Locate the cell with the specified text and output its (X, Y) center coordinate. 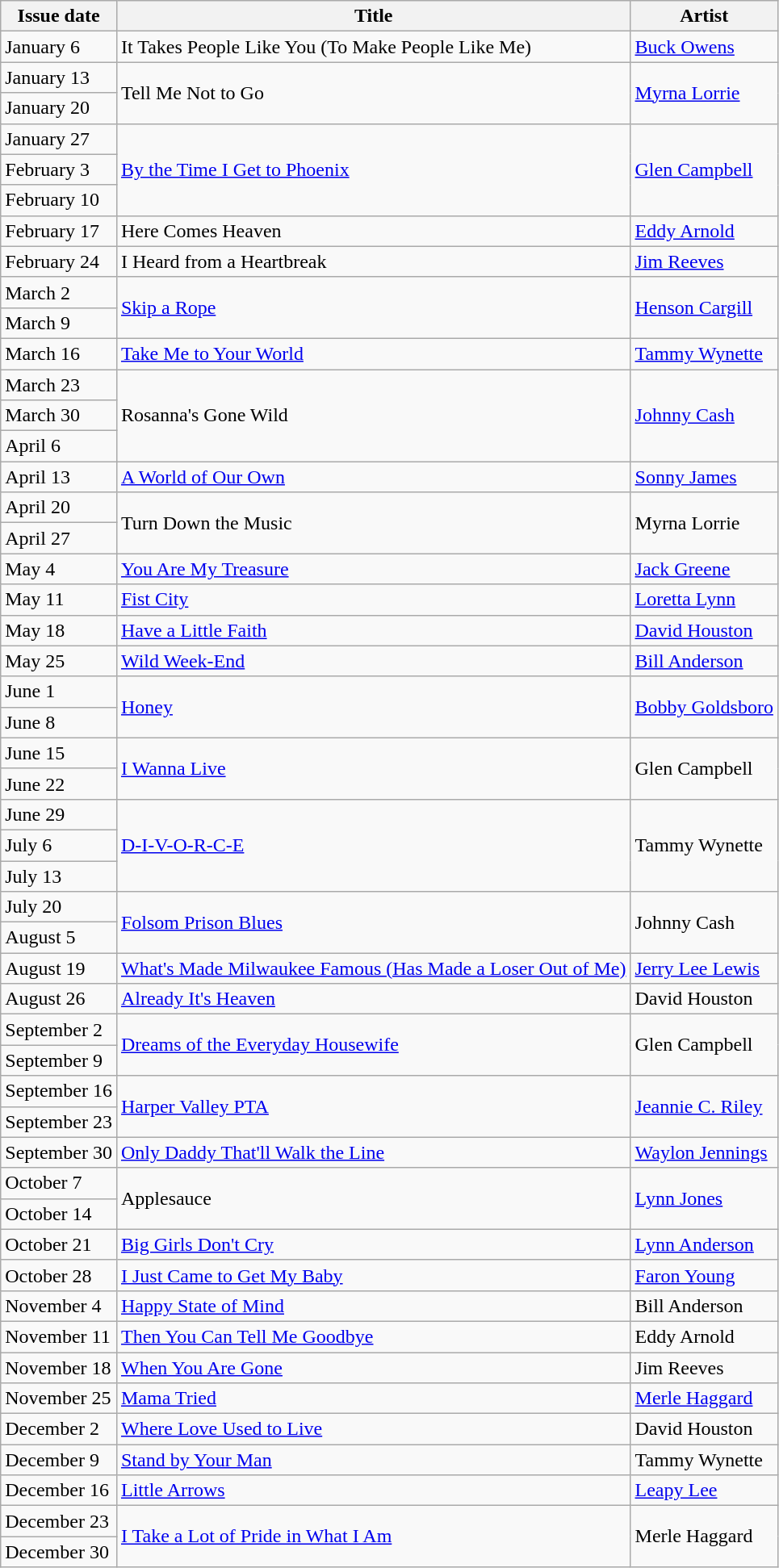
Title (373, 16)
December 16 (59, 1491)
Dreams of the Everyday Housewife (373, 1045)
Loretta Lynn (704, 600)
Applesauce (373, 1198)
November 4 (59, 1306)
Stand by Your Man (373, 1460)
Take Me to Your World (373, 353)
September 23 (59, 1122)
September 30 (59, 1152)
November 25 (59, 1399)
May 18 (59, 630)
I Wanna Live (373, 768)
August 26 (59, 999)
Harper Valley PTA (373, 1106)
December 23 (59, 1521)
Already It's Heaven (373, 999)
Artist (704, 16)
January 27 (59, 139)
Leapy Lee (704, 1491)
By the Time I Get to Phoenix (373, 169)
October 21 (59, 1244)
August 19 (59, 968)
Buck Owens (704, 47)
September 9 (59, 1060)
February 10 (59, 200)
July 20 (59, 907)
Where Love Used to Live (373, 1429)
Lynn Jones (704, 1198)
Only Daddy That'll Walk the Line (373, 1152)
Happy State of Mind (373, 1306)
Jeannie C. Riley (704, 1106)
Skip a Rope (373, 307)
February 3 (59, 169)
March 2 (59, 292)
May 4 (59, 569)
Lynn Anderson (704, 1244)
April 13 (59, 477)
Honey (373, 707)
Turn Down the Music (373, 523)
Tell Me Not to Go (373, 93)
A World of Our Own (373, 477)
Henson Cargill (704, 307)
December 30 (59, 1552)
October 7 (59, 1183)
Little Arrows (373, 1491)
June 22 (59, 784)
September 2 (59, 1030)
Waylon Jennings (704, 1152)
September 16 (59, 1091)
May 25 (59, 661)
March 9 (59, 323)
Faron Young (704, 1275)
I Heard from a Heartbreak (373, 261)
Wild Week-End (373, 661)
October 14 (59, 1214)
May 11 (59, 600)
Jerry Lee Lewis (704, 968)
D-I-V-O-R-C-E (373, 845)
April 27 (59, 538)
March 23 (59, 385)
What's Made Milwaukee Famous (Has Made a Loser Out of Me) (373, 968)
You Are My Treasure (373, 569)
July 6 (59, 845)
Rosanna's Gone Wild (373, 416)
February 24 (59, 261)
December 9 (59, 1460)
I Just Came to Get My Baby (373, 1275)
June 15 (59, 753)
Mama Tried (373, 1399)
January 20 (59, 108)
Fist City (373, 600)
December 2 (59, 1429)
January 13 (59, 77)
When You Are Gone (373, 1368)
April 6 (59, 446)
March 16 (59, 353)
Then You Can Tell Me Goodbye (373, 1336)
I Take a Lot of Pride in What I Am (373, 1537)
Here Comes Heaven (373, 231)
November 11 (59, 1336)
Big Girls Don't Cry (373, 1244)
August 5 (59, 938)
It Takes People Like You (To Make People Like Me) (373, 47)
Folsom Prison Blues (373, 922)
Issue date (59, 16)
February 17 (59, 231)
March 30 (59, 416)
Have a Little Faith (373, 630)
Bobby Goldsboro (704, 707)
June 29 (59, 814)
November 18 (59, 1368)
June 8 (59, 722)
October 28 (59, 1275)
Sonny James (704, 477)
Jack Greene (704, 569)
January 6 (59, 47)
July 13 (59, 876)
June 1 (59, 692)
April 20 (59, 508)
